Find where the given text appears and provide that cell's center as (x, y) coordinate. 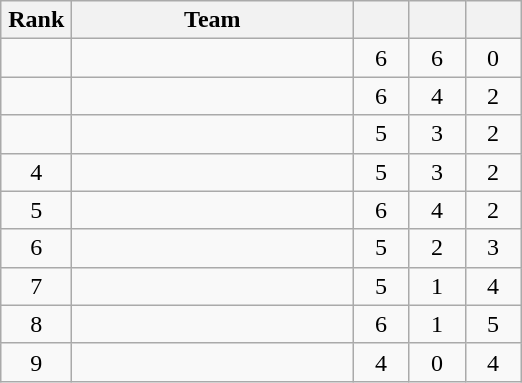
7 (36, 286)
9 (36, 362)
Rank (36, 20)
Team (212, 20)
8 (36, 324)
